Search for the cell housing the specified text and yield its [x, y] center coordinate. 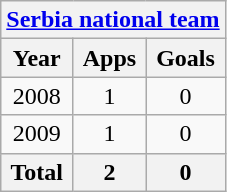
2008 [37, 96]
2009 [37, 134]
Goals [186, 58]
Total [37, 172]
Year [37, 58]
Serbia national team [113, 20]
2 [110, 172]
Apps [110, 58]
